Capture the cell that displays the provided text and extract its [X, Y] central coordinate. 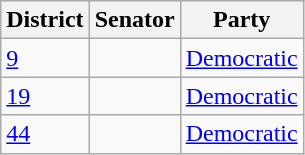
44 [45, 134]
Party [242, 20]
9 [45, 58]
Senator [134, 20]
District [45, 20]
19 [45, 96]
